Provide the (X, Y) coordinate of the cell's center where the given text is located.  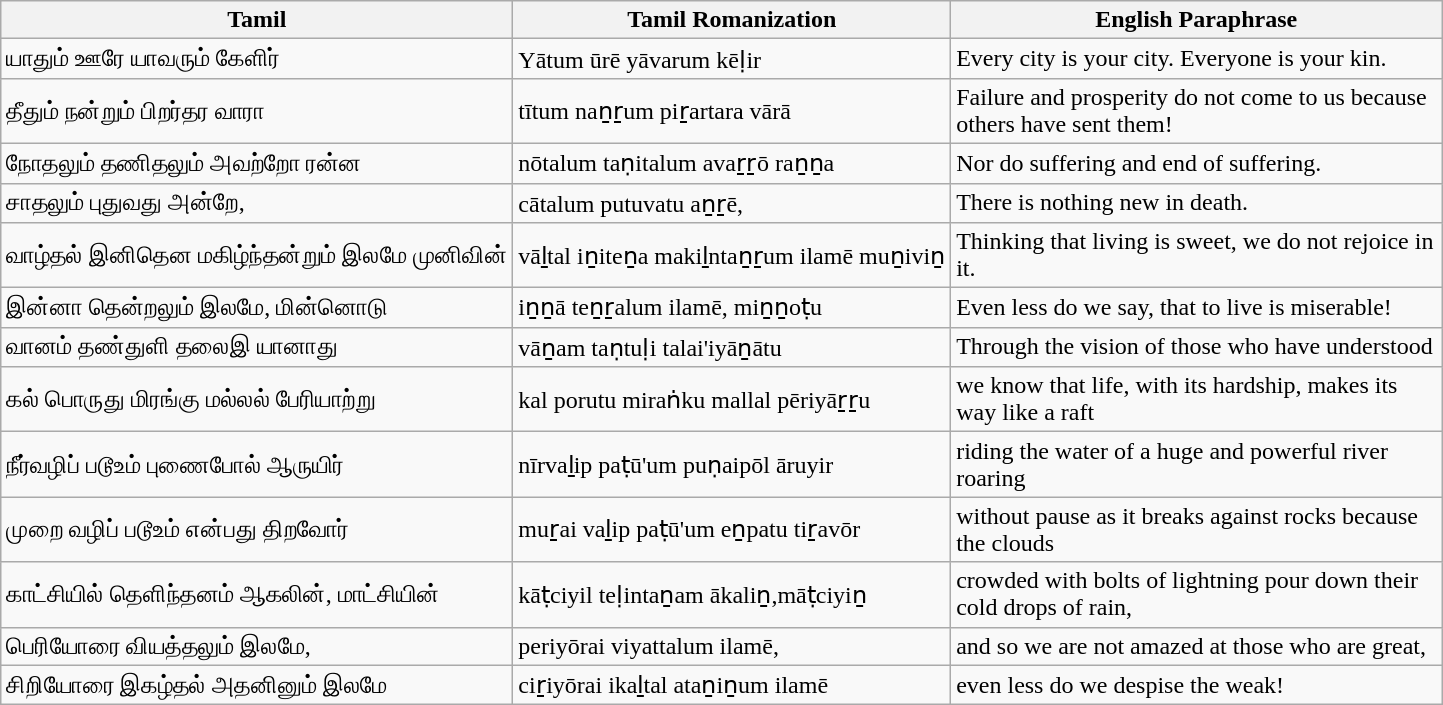
vāḻtal iṉiteṉa makiḻntaṉṟum ilamē muṉiviṉ (732, 256)
வானம் தண்துளி தலைஇ யானாது (257, 347)
காட்சியில் தெளிந்தனம் ஆகலின், மாட்சியின் (257, 594)
kāṭciyil teḷintaṉam ākaliṉ,māṭciyiṉ (732, 594)
தீதும் நன்றும் பிறர்தர வாரா (257, 110)
nōtalum taṇitalum avaṟṟō raṉṉa (732, 163)
vāṉam taṇtuḷi talai'iyāṉātu (732, 347)
சாதலும் புதுவது அன்றே, (257, 203)
முறை வழிப் படூஉம் என்பது திறவோர் (257, 530)
riding the water of a huge and powerful river roaring (1196, 464)
Through the vision of those who have understood (1196, 347)
வாழ்தல் இனிதென மகிழ்ந்தன்றும் இலமே முனிவின் (257, 256)
இன்னா தென்றலும் இலமே, மின்னொடு (257, 308)
Nor do suffering and end of suffering. (1196, 163)
even less do we despise the weak! (1196, 685)
cātalum putuvatu aṉṟē, (732, 203)
Thinking that living is sweet, we do not rejoice in it. (1196, 256)
ciṟiyōrai ikaḻtal ataṉiṉum ilamē (732, 685)
நோதலும் தணிதலும் அவற்றோ ரன்ன (257, 163)
Every city is your city. Everyone is your kin. (1196, 59)
and so we are not amazed at those who are great, (1196, 646)
periyōrai viyattalum ilamē, (732, 646)
English Paraphrase (1196, 20)
kal porutu miraṅku mallal pēriyāṟṟu (732, 400)
we know that life, with its hardship, makes its way like a raft (1196, 400)
without pause as it breaks against rocks because the clouds (1196, 530)
யாதும் ஊரே யாவரும் கேளிர் (257, 59)
Even less do we say, that to live is miserable! (1196, 308)
கல் பொருது மிரங்கு மல்லல் பேரியாற்று (257, 400)
Tamil (257, 20)
nīrvaḻip paṭū'um puṇaipōl āruyir (732, 464)
crowded with bolts of lightning pour down their cold drops of rain, (1196, 594)
Yātum ūrē yāvarum kēḷir (732, 59)
சிறியோரை இகழ்தல் அதனினும் இலமே (257, 685)
iṉṉā teṉṟalum ilamē, miṉṉoṭu (732, 308)
There is nothing new in death. (1196, 203)
Failure and prosperity do not come to us because others have sent them! (1196, 110)
muṟai vaḻip paṭū'um eṉpatu tiṟavōr (732, 530)
நீர்வழிப் படூஉம் புணைபோல் ஆருயிர் (257, 464)
Tamil Romanization (732, 20)
பெரியோரை வியத்தலும் இலமே, (257, 646)
tītum naṉṟum piṟartara vārā (732, 110)
